Locate the cell with the specified text and output its [x, y] center coordinate. 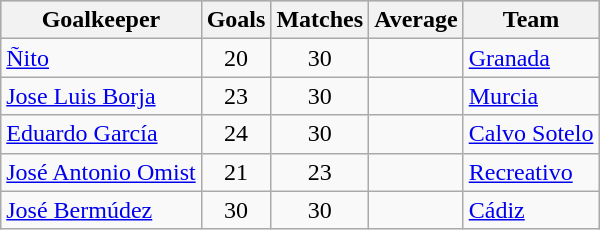
José Bermúdez [101, 210]
Granada [531, 58]
Cádiz [531, 210]
21 [236, 172]
Ñito [101, 58]
Goals [236, 20]
24 [236, 134]
Eduardo García [101, 134]
20 [236, 58]
Average [416, 20]
Matches [320, 20]
Murcia [531, 96]
Goalkeeper [101, 20]
Calvo Sotelo [531, 134]
José Antonio Omist [101, 172]
Team [531, 20]
Jose Luis Borja [101, 96]
Recreativo [531, 172]
